Locate the cell with the specified text and output its (x, y) center coordinate. 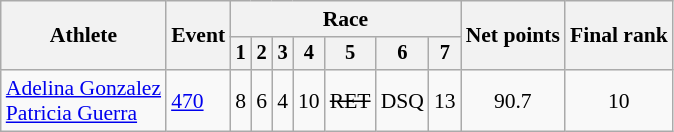
RET (350, 100)
Event (198, 36)
8 (240, 100)
Adelina GonzalezPatricia Guerra (84, 100)
90.7 (513, 100)
3 (282, 54)
7 (445, 54)
Final rank (619, 36)
1 (240, 54)
13 (445, 100)
Net points (513, 36)
Race (345, 19)
Athlete (84, 36)
470 (198, 100)
2 (262, 54)
DSQ (402, 100)
5 (350, 54)
